For the text-containing cell, return its midpoint in [X, Y] coordinate format. 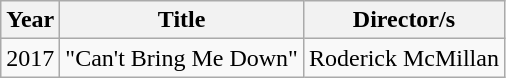
Roderick McMillan [404, 58]
Year [30, 20]
"Can't Bring Me Down" [182, 58]
Director/s [404, 20]
2017 [30, 58]
Title [182, 20]
